Return [x, y] of the center of cell containing provided text 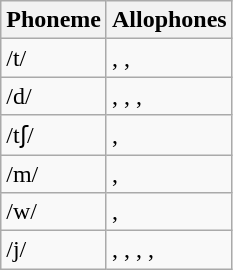
/t/ [54, 58]
/j/ [54, 250]
Allophones [169, 20]
, , , , [169, 250]
/tʃ/ [54, 135]
, , , [169, 96]
/m/ [54, 173]
/d/ [54, 96]
Phoneme [54, 20]
, , [169, 58]
/w/ [54, 212]
